Detect which cell encompasses the target text, then output its [x, y] center coordinate. 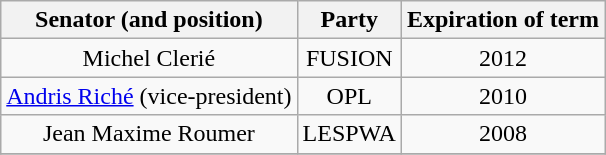
Senator (and position) [149, 20]
Party [349, 20]
2012 [502, 58]
LESPWA [349, 134]
FUSION [349, 58]
Expiration of term [502, 20]
2008 [502, 134]
Jean Maxime Roumer [149, 134]
OPL [349, 96]
Andris Riché (vice-president) [149, 96]
Michel Clerié [149, 58]
2010 [502, 96]
